Search for the cell housing the specified text and yield its [X, Y] center coordinate. 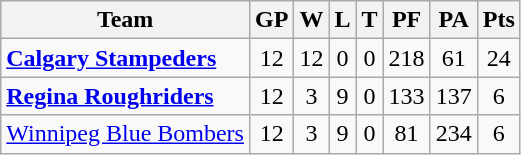
61 [454, 58]
Team [126, 20]
133 [406, 96]
W [312, 20]
Winnipeg Blue Bombers [126, 134]
Pts [498, 20]
GP [271, 20]
234 [454, 134]
Calgary Stampeders [126, 58]
218 [406, 58]
81 [406, 134]
L [342, 20]
PA [454, 20]
T [370, 20]
24 [498, 58]
137 [454, 96]
PF [406, 20]
Regina Roughriders [126, 96]
